Capture the cell that displays the provided text and extract its [X, Y] central coordinate. 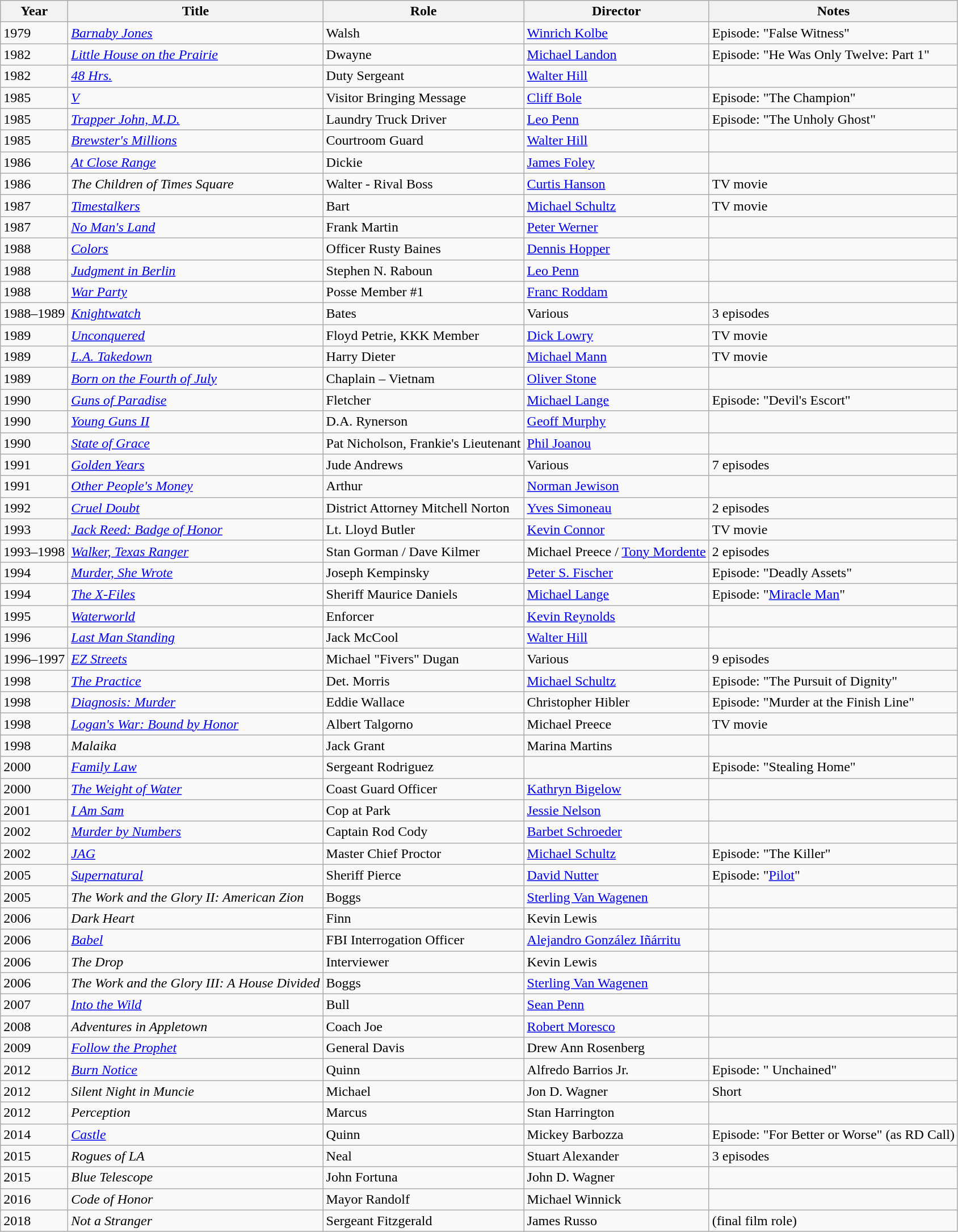
Kevin Connor [616, 529]
Michael Mann [616, 357]
Albert Talgorno [423, 724]
Norman Jewison [616, 486]
Dark Heart [195, 918]
Finn [423, 918]
Short [833, 1091]
1996–1997 [34, 659]
Barbet Schroeder [616, 832]
Officer Rusty Baines [423, 249]
Episode: "The Champion" [833, 98]
The Practice [195, 681]
Robert Moresco [616, 1027]
Geoff Murphy [616, 422]
Notes [833, 11]
The Drop [195, 962]
Cruel Doubt [195, 508]
1993–1998 [34, 551]
Frank Martin [423, 227]
Episode: "Deadly Assets" [833, 573]
Alfredo Barrios Jr. [616, 1070]
James Russo [616, 1221]
1996 [34, 638]
Harry Dieter [423, 357]
I Am Sam [195, 810]
Episode: "The Unholy Ghost" [833, 119]
Yves Simoneau [616, 508]
Sheriff Pierce [423, 875]
Knightwatch [195, 314]
John Fortuna [423, 1178]
Michael "Fivers" Dugan [423, 659]
Eddie Wallace [423, 703]
The Weight of Water [195, 789]
Director [616, 11]
Kevin Reynolds [616, 616]
District Attorney Mitchell Norton [423, 508]
Duty Sergeant [423, 76]
Fletcher [423, 400]
2009 [34, 1048]
Sergeant Rodriguez [423, 767]
Oliver Stone [616, 379]
JAG [195, 853]
Judgment in Berlin [195, 271]
Alejandro González Iñárritu [616, 940]
Drew Ann Rosenberg [616, 1048]
The X-Files [195, 594]
Dwayne [423, 54]
Peter S. Fischer [616, 573]
James Foley [616, 162]
Visitor Bringing Message [423, 98]
Other People's Money [195, 486]
Perception [195, 1113]
No Man's Land [195, 227]
Lt. Lloyd Butler [423, 529]
Courtroom Guard [423, 141]
Young Guns II [195, 422]
Winrich Kolbe [616, 33]
Stephen N. Raboun [423, 271]
L.A. Takedown [195, 357]
General Davis [423, 1048]
Episode: "He Was Only Twelve: Part 1" [833, 54]
Episode: "The Killer" [833, 853]
2001 [34, 810]
Michael Winnick [616, 1199]
Episode: "Devil's Escort" [833, 400]
Last Man Standing [195, 638]
(final film role) [833, 1221]
Bart [423, 205]
2016 [34, 1199]
Year [34, 11]
Blue Telescope [195, 1178]
Unconquered [195, 335]
Marcus [423, 1113]
Diagnosis: Murder [195, 703]
At Close Range [195, 162]
Golden Years [195, 465]
Det. Morris [423, 681]
Coach Joe [423, 1027]
Coast Guard Officer [423, 789]
Timestalkers [195, 205]
Title [195, 11]
Arthur [423, 486]
Not a Stranger [195, 1221]
Floyd Petrie, KKK Member [423, 335]
9 episodes [833, 659]
Waterworld [195, 616]
The Work and the Glory II: American Zion [195, 897]
Little House on the Prairie [195, 54]
Joseph Kempinsky [423, 573]
1993 [34, 529]
Chaplain – Vietnam [423, 379]
Into the Wild [195, 1005]
Dennis Hopper [616, 249]
Kathryn Bigelow [616, 789]
1995 [34, 616]
Jack Grant [423, 746]
Pat Nicholson, Frankie's Lieutenant [423, 443]
48 Hrs. [195, 76]
2014 [34, 1134]
Barnaby Jones [195, 33]
Curtis Hanson [616, 184]
Enforcer [423, 616]
Episode: "Stealing Home" [833, 767]
7 episodes [833, 465]
Bates [423, 314]
Sean Penn [616, 1005]
FBI Interrogation Officer [423, 940]
2008 [34, 1027]
Peter Werner [616, 227]
Jude Andrews [423, 465]
Laundry Truck Driver [423, 119]
Brewster's Millions [195, 141]
Episode: "Miracle Man" [833, 594]
David Nutter [616, 875]
Born on the Fourth of July [195, 379]
Posse Member #1 [423, 292]
Cop at Park [423, 810]
Family Law [195, 767]
Episode: "The Pursuit of Dignity" [833, 681]
Phil Joanou [616, 443]
Trapper John, M.D. [195, 119]
Dickie [423, 162]
Walter - Rival Boss [423, 184]
Silent Night in Muncie [195, 1091]
Guns of Paradise [195, 400]
Neal [423, 1156]
Jack McCool [423, 638]
Code of Honor [195, 1199]
1988–1989 [34, 314]
Sheriff Maurice Daniels [423, 594]
Role [423, 11]
Castle [195, 1134]
Episode: " Unchained" [833, 1070]
Malaika [195, 746]
Sergeant Fitzgerald [423, 1221]
Murder, She Wrote [195, 573]
V [195, 98]
Episode: "Pilot" [833, 875]
John D. Wagner [616, 1178]
Master Chief Proctor [423, 853]
Cliff Bole [616, 98]
Michael Preece [616, 724]
Supernatural [195, 875]
Stuart Alexander [616, 1156]
The Children of Times Square [195, 184]
Bull [423, 1005]
Jon D. Wagner [616, 1091]
Adventures in Appletown [195, 1027]
Stan Harrington [616, 1113]
Babel [195, 940]
Walker, Texas Ranger [195, 551]
Christopher Hibler [616, 703]
1979 [34, 33]
Colors [195, 249]
Murder by Numbers [195, 832]
Marina Martins [616, 746]
2007 [34, 1005]
State of Grace [195, 443]
Episode: "False Witness" [833, 33]
Episode: "Murder at the Finish Line" [833, 703]
Michael Preece / Tony Mordente [616, 551]
The Work and the Glory III: A House Divided [195, 983]
War Party [195, 292]
Episode: "For Better or Worse" (as RD Call) [833, 1134]
Captain Rod Cody [423, 832]
Follow the Prophet [195, 1048]
Michael Landon [616, 54]
Walsh [423, 33]
Rogues of LA [195, 1156]
D.A. Rynerson [423, 422]
Franc Roddam [616, 292]
Stan Gorman / Dave Kilmer [423, 551]
Mayor Randolf [423, 1199]
Interviewer [423, 962]
Burn Notice [195, 1070]
1992 [34, 508]
EZ Streets [195, 659]
2018 [34, 1221]
Michael [423, 1091]
Dick Lowry [616, 335]
Jessie Nelson [616, 810]
Jack Reed: Badge of Honor [195, 529]
Logan's War: Bound by Honor [195, 724]
Mickey Barbozza [616, 1134]
